Locate the cell with the specified text and output its (x, y) center coordinate. 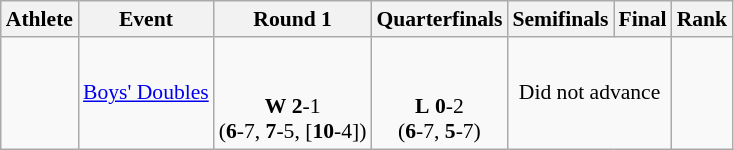
Event (146, 19)
Round 1 (293, 19)
Did not advance (589, 93)
L 0-2 (6-7, 5-7) (439, 93)
Boys' Doubles (146, 93)
Athlete (40, 19)
Semifinals (560, 19)
Final (643, 19)
Quarterfinals (439, 19)
Rank (702, 19)
W 2-1 (6-7, 7-5, [10-4]) (293, 93)
